From the cell containing the given text, extract its center point as (x, y) coordinate. 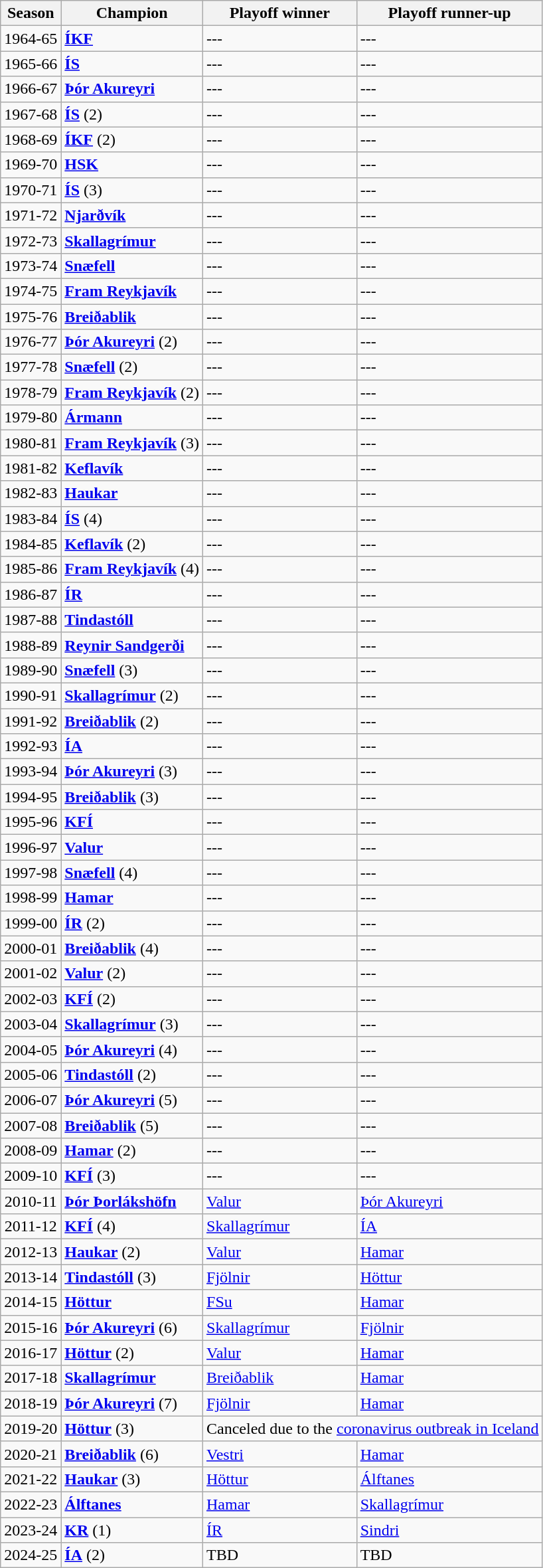
ÍA (2) (132, 1555)
1996-97 (31, 847)
1992-93 (31, 746)
2000-01 (31, 948)
2010-11 (31, 1201)
ÍS (4) (132, 519)
1986-87 (31, 594)
2002-03 (31, 999)
Canceled due to the coronavirus outbreak in Iceland (373, 1429)
Þór Akureyri (5) (132, 1100)
2011-12 (31, 1227)
2003-04 (31, 1024)
KFÍ (3) (132, 1176)
1965-66 (31, 64)
KFÍ (2) (132, 999)
Þór Akureyri (6) (132, 1328)
1991-92 (31, 721)
1969-70 (31, 165)
Fram Reykjavík (4) (132, 569)
1994-95 (31, 797)
1964-65 (31, 39)
1998-99 (31, 898)
2004-05 (31, 1049)
2017-18 (31, 1378)
Season (31, 13)
KFÍ (132, 822)
2001-02 (31, 974)
1973-74 (31, 266)
KFÍ (4) (132, 1227)
Haukar (2) (132, 1252)
1980-81 (31, 443)
ÍKF (132, 39)
2020-21 (31, 1454)
1999-00 (31, 923)
Njarðvík (132, 215)
ÍS (2) (132, 114)
1972-73 (31, 240)
1977-78 (31, 367)
Þór Akureyri (4) (132, 1049)
2014-15 (31, 1302)
2024-25 (31, 1555)
Skallagrímur (2) (132, 695)
Breiðablik (2) (132, 721)
1967-68 (31, 114)
Þór Þorlákshöfn (132, 1201)
Tindastóll (2) (132, 1075)
Playoff runner-up (449, 13)
Champion (132, 13)
ÍS (3) (132, 190)
1997-98 (31, 873)
Haukar (132, 493)
1968-69 (31, 139)
Þór Akureyri (3) (132, 772)
1985-86 (31, 569)
ÍKF (2) (132, 139)
1988-89 (31, 645)
Haukar (3) (132, 1479)
1993-94 (31, 772)
1966-67 (31, 89)
1987-88 (31, 620)
Snæfell (2) (132, 367)
Keflavík (2) (132, 544)
Keflavík (132, 468)
Þór Akureyri (2) (132, 342)
KR (1) (132, 1529)
Ármann (132, 418)
2018-19 (31, 1403)
HSK (132, 165)
2022-23 (31, 1504)
2015-16 (31, 1328)
1971-72 (31, 215)
ÍS (132, 64)
Breiðablik (3) (132, 797)
Breiðablik (6) (132, 1454)
2013-14 (31, 1277)
Snæfell (4) (132, 873)
1979-80 (31, 418)
Tindastóll (3) (132, 1277)
Þór Akureyri (7) (132, 1403)
FSu (280, 1302)
ÍR (2) (132, 923)
Skallagrímur (3) (132, 1024)
1982-83 (31, 493)
1978-79 (31, 392)
Tindastóll (132, 620)
1975-76 (31, 317)
Snæfell (132, 266)
Snæfell (3) (132, 670)
Breiðablik (4) (132, 948)
Hamar (2) (132, 1151)
Vestri (280, 1454)
Breiðablik (5) (132, 1126)
Playoff winner (280, 13)
Fram Reykjavík (2) (132, 392)
1983-84 (31, 519)
2008-09 (31, 1151)
2021-22 (31, 1479)
1990-91 (31, 695)
1989-90 (31, 670)
2016-17 (31, 1353)
Reynir Sandgerði (132, 645)
2023-24 (31, 1529)
1995-96 (31, 822)
Fram Reykjavík (132, 291)
2005-06 (31, 1075)
2009-10 (31, 1176)
Höttur (3) (132, 1429)
Valur (2) (132, 974)
1976-77 (31, 342)
2012-13 (31, 1252)
2007-08 (31, 1126)
Sindri (449, 1529)
2006-07 (31, 1100)
1970-71 (31, 190)
2019-20 (31, 1429)
1981-82 (31, 468)
Höttur (2) (132, 1353)
1974-75 (31, 291)
1984-85 (31, 544)
Fram Reykjavík (3) (132, 443)
